Provide the [x, y] coordinate of the cell's center where the given text is located.  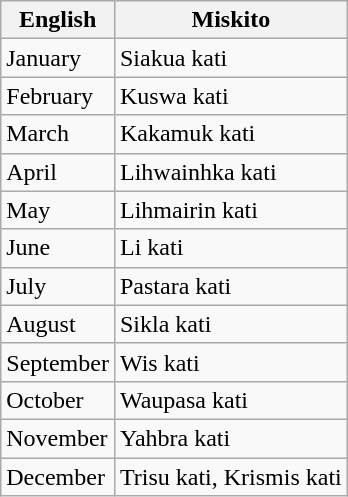
March [58, 134]
Lihwainhka kati [230, 172]
December [58, 477]
April [58, 172]
Li kati [230, 248]
Lihmairin kati [230, 210]
Sikla kati [230, 324]
Siakua kati [230, 58]
February [58, 96]
May [58, 210]
July [58, 286]
Trisu kati, Krismis kati [230, 477]
Pastara kati [230, 286]
Kuswa kati [230, 96]
January [58, 58]
Miskito [230, 20]
June [58, 248]
Kakamuk kati [230, 134]
September [58, 362]
August [58, 324]
November [58, 438]
Wis kati [230, 362]
Yahbra kati [230, 438]
Waupasa kati [230, 400]
October [58, 400]
English [58, 20]
